Capture the cell that displays the provided text and extract its [X, Y] central coordinate. 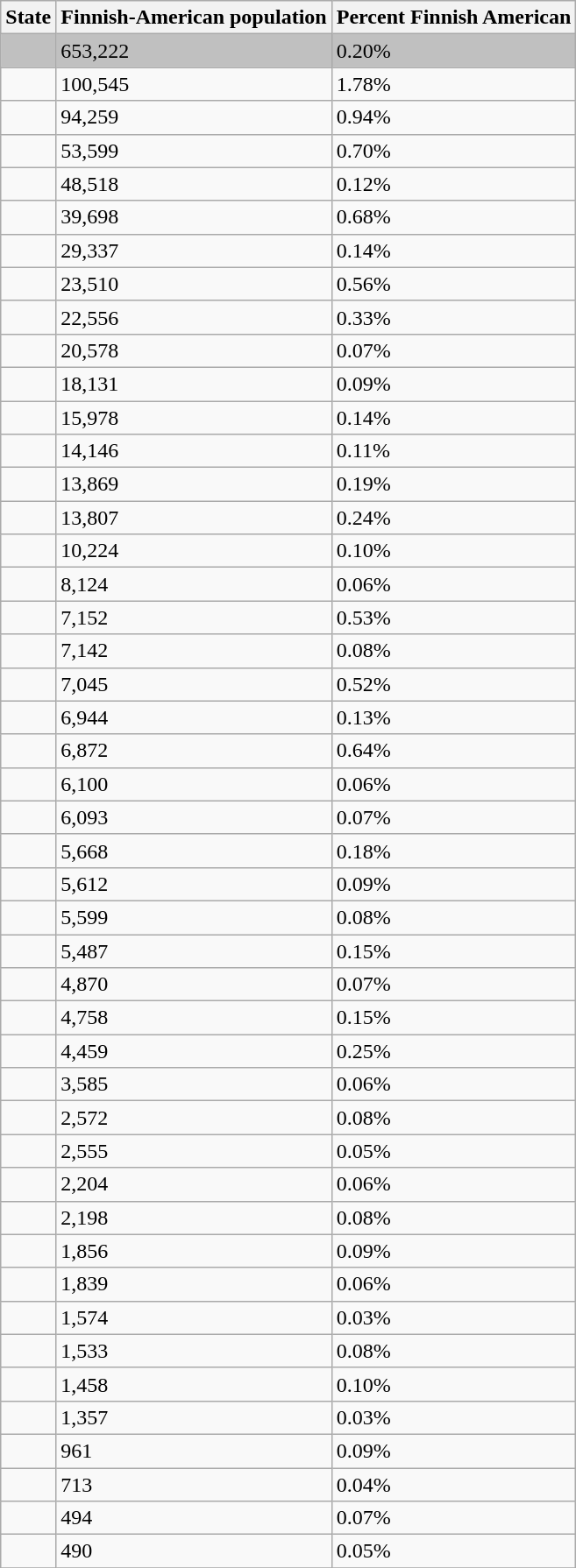
5,612 [194, 884]
0.68% [454, 217]
18,131 [194, 384]
39,698 [194, 217]
0.18% [454, 851]
0.13% [454, 717]
Percent Finnish American [454, 18]
10,224 [194, 551]
7,152 [194, 618]
4,870 [194, 985]
2,572 [194, 1118]
4,459 [194, 1051]
0.52% [454, 684]
1,856 [194, 1251]
22,556 [194, 317]
14,146 [194, 451]
0.25% [454, 1051]
0.70% [454, 151]
653,222 [194, 51]
961 [194, 1451]
6,872 [194, 751]
53,599 [194, 151]
5,668 [194, 851]
0.64% [454, 751]
1,574 [194, 1317]
6,944 [194, 717]
494 [194, 1518]
6,093 [194, 817]
0.20% [454, 51]
48,518 [194, 184]
1,839 [194, 1284]
2,204 [194, 1184]
State [28, 18]
13,807 [194, 518]
2,555 [194, 1151]
0.56% [454, 284]
0.04% [454, 1485]
8,124 [194, 584]
4,758 [194, 1018]
0.19% [454, 484]
Finnish-American population [194, 18]
0.53% [454, 618]
23,510 [194, 284]
3,585 [194, 1084]
100,545 [194, 84]
1,458 [194, 1384]
713 [194, 1485]
0.94% [454, 117]
1.78% [454, 84]
15,978 [194, 418]
2,198 [194, 1218]
0.24% [454, 518]
20,578 [194, 350]
0.12% [454, 184]
1,357 [194, 1417]
13,869 [194, 484]
5,487 [194, 950]
7,142 [194, 651]
0.33% [454, 317]
6,100 [194, 784]
490 [194, 1551]
29,337 [194, 251]
0.11% [454, 451]
5,599 [194, 917]
7,045 [194, 684]
1,533 [194, 1351]
94,259 [194, 117]
